Return [X, Y] of the center of cell containing provided text 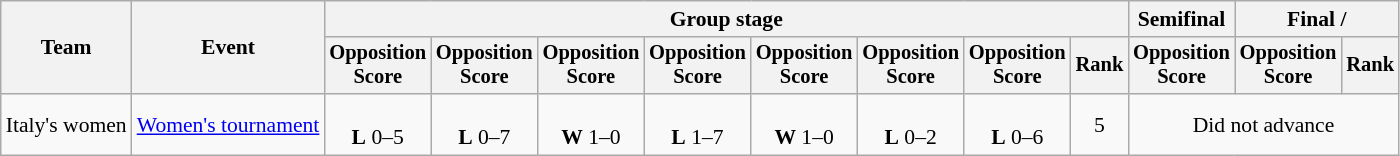
Women's tournament [228, 124]
Group stage [726, 19]
L 0–7 [484, 124]
Final / [1317, 19]
Team [66, 48]
Semifinal [1182, 19]
Event [228, 48]
L 0–6 [1018, 124]
L 0–2 [910, 124]
Italy's women [66, 124]
Did not advance [1264, 124]
L 1–7 [698, 124]
L 0–5 [378, 124]
5 [1100, 124]
